Detect which cell encompasses the target text, then output its [X, Y] center coordinate. 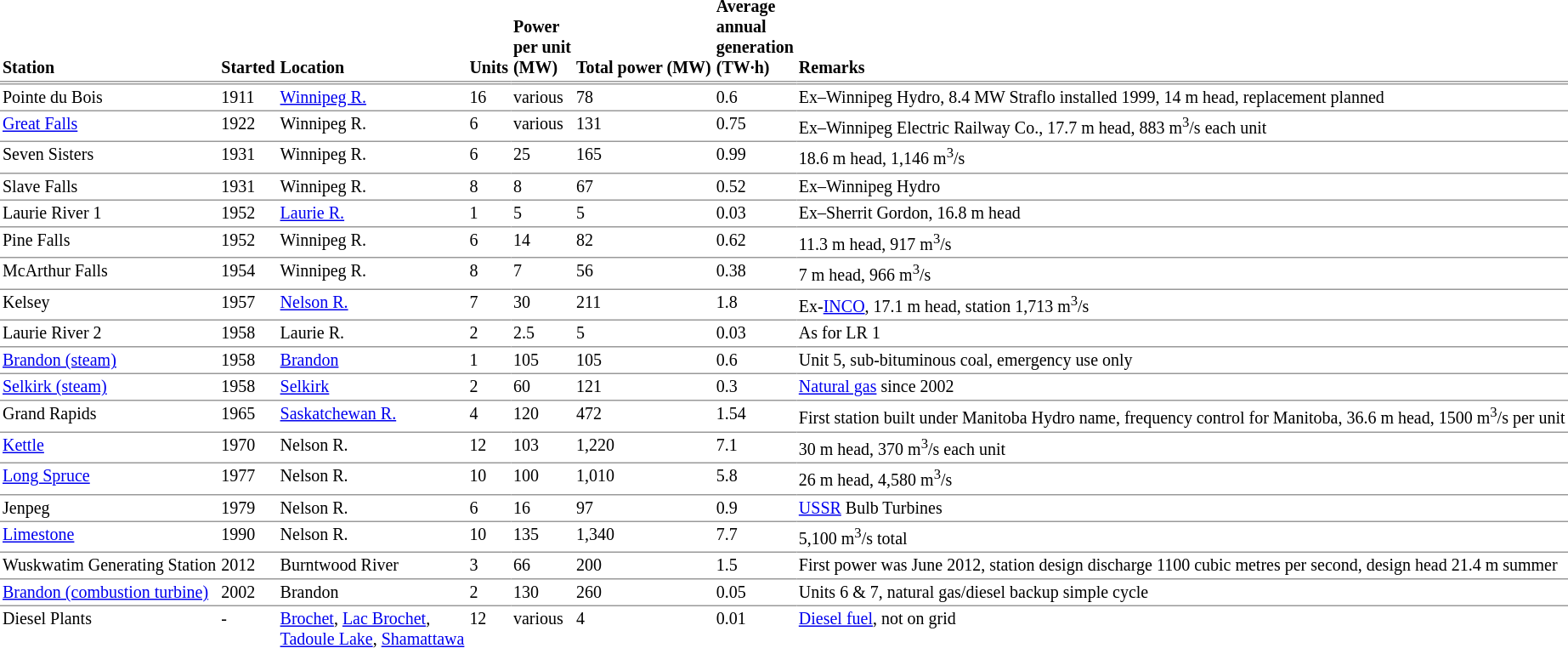
First power was June 2012, station design discharge 1100 cubic metres per second, design head 21.4 m summer [1182, 566]
1.54 [755, 417]
1970 [248, 447]
2.5 [542, 334]
1.8 [755, 304]
Ex–Sherrit Gordon, 16.8 m head [1182, 213]
14 [542, 243]
1990 [248, 536]
3 [489, 566]
Jenpeg [109, 508]
Kelsey [109, 304]
Brandon (combustion turbine) [109, 593]
7 m head, 966 m3/s [1182, 274]
1.5 [755, 566]
1979 [248, 508]
4 [489, 417]
1965 [248, 417]
Unit 5, sub-bituminous coal, emergency use only [1182, 361]
1,340 [644, 536]
Laurie River 2 [109, 334]
1,220 [644, 447]
25 [542, 158]
472 [644, 417]
1954 [248, 274]
Slave Falls [109, 187]
67 [644, 187]
165 [644, 158]
Selkirk (steam) [109, 388]
66 [542, 566]
Kettle [109, 447]
200 [644, 566]
As for LR 1 [1182, 334]
Natural gas since 2002 [1182, 388]
97 [644, 508]
78 [644, 97]
131 [644, 126]
First station built under Manitoba Hydro name, frequency control for Manitoba, 36.6 m head, 1500 m3/s per unit [1182, 417]
Ex–Winnipeg Hydro [1182, 187]
USSR Bulb Turbines [1182, 508]
120 [542, 417]
18.6 m head, 1,146 m3/s [1182, 158]
11.3 m head, 917 m3/s [1182, 243]
McArthur Falls [109, 274]
0.99 [755, 158]
0.05 [755, 593]
Great Falls [109, 126]
0.62 [755, 243]
Brandon (steam) [109, 361]
5,100 m3/s total [1182, 536]
Wuskwatim Generating Station [109, 566]
100 [542, 478]
Saskatchewan R. [372, 417]
135 [542, 536]
260 [644, 593]
0.52 [755, 187]
30 m head, 370 m3/s each unit [1182, 447]
26 m head, 4,580 m3/s [1182, 478]
121 [644, 388]
Ex–Winnipeg Electric Railway Co., 17.7 m head, 883 m3/s each unit [1182, 126]
0.3 [755, 388]
30 [542, 304]
Long Spruce [109, 478]
82 [644, 243]
Selkirk [372, 388]
1957 [248, 304]
2002 [248, 593]
Ex-INCO, 17.1 m head, station 1,713 m3/s [1182, 304]
1,010 [644, 478]
Grand Rapids [109, 417]
60 [542, 388]
7.1 [755, 447]
1922 [248, 126]
Limestone [109, 536]
0.9 [755, 508]
7.7 [755, 536]
Seven Sisters [109, 158]
12 [489, 447]
Pointe du Bois [109, 97]
Laurie River 1 [109, 213]
211 [644, 304]
Burntwood River [372, 566]
2012 [248, 566]
Ex–Winnipeg Hydro, 8.4 MW Straflo installed 1999, 14 m head, replacement planned [1182, 97]
56 [644, 274]
1977 [248, 478]
0.75 [755, 126]
5.8 [755, 478]
0.38 [755, 274]
103 [542, 447]
1911 [248, 97]
Units 6 & 7, natural gas/diesel backup simple cycle [1182, 593]
130 [542, 593]
Pine Falls [109, 243]
